Return (X, Y) of the center of cell containing provided text 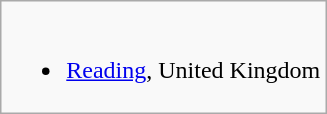
Reading, United Kingdom (164, 58)
